Return [x, y] of the center of cell containing provided text 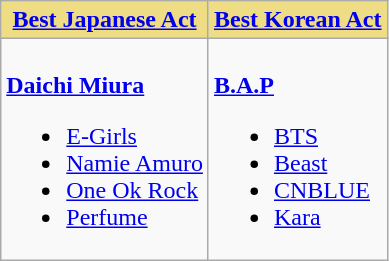
Best Japanese Act [105, 20]
B.A.PBTSBeastCNBLUEKara [298, 150]
Best Korean Act [298, 20]
Daichi MiuraE-GirlsNamie AmuroOne Ok RockPerfume [105, 150]
